Search for the cell housing the specified text and yield its [x, y] center coordinate. 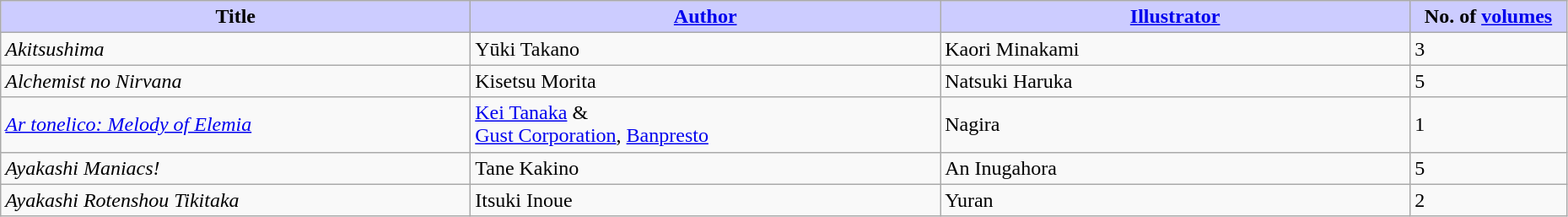
Yūki Takano [705, 49]
Kisetsu Morita [705, 81]
Kei Tanaka &Gust Corporation, Banpresto [705, 125]
Yuran [1176, 200]
Alchemist no Nirvana [236, 81]
Akitsushima [236, 49]
Title [236, 17]
Ayakashi Maniacs! [236, 168]
2 [1489, 200]
No. of volumes [1489, 17]
Itsuki Inoue [705, 200]
Author [705, 17]
Nagira [1176, 125]
3 [1489, 49]
1 [1489, 125]
Ayakashi Rotenshou Tikitaka [236, 200]
Kaori Minakami [1176, 49]
Tane Kakino [705, 168]
Illustrator [1176, 17]
Ar tonelico: Melody of Elemia [236, 125]
An Inugahora [1176, 168]
Natsuki Haruka [1176, 81]
